From the cell containing the given text, extract its center point as (x, y) coordinate. 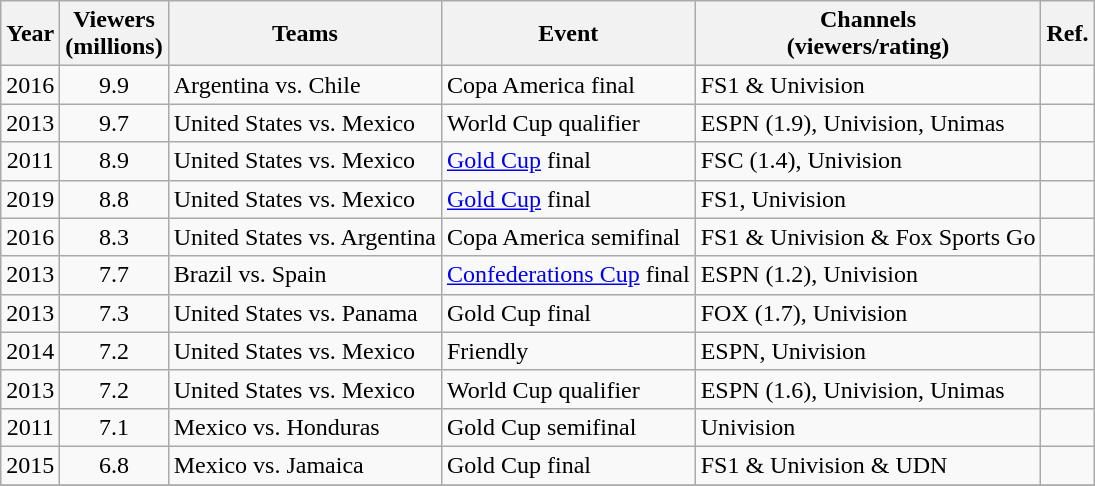
Univision (868, 427)
Teams (304, 34)
2014 (30, 351)
Gold Cup semifinal (568, 427)
Mexico vs. Honduras (304, 427)
Mexico vs. Jamaica (304, 465)
Ref. (1068, 34)
7.1 (114, 427)
Argentina vs. Chile (304, 85)
ESPN (1.9), Univision, Unimas (868, 123)
FS1 & Univision & UDN (868, 465)
Copa America final (568, 85)
United States vs. Argentina (304, 237)
Event (568, 34)
ESPN (1.2), Univision (868, 275)
7.7 (114, 275)
Copa America semifinal (568, 237)
FS1, Univision (868, 199)
9.9 (114, 85)
ESPN (1.6), Univision, Unimas (868, 389)
FOX (1.7), Univision (868, 313)
9.7 (114, 123)
8.9 (114, 161)
2015 (30, 465)
FS1 & Univision (868, 85)
7.3 (114, 313)
Channels (viewers/rating) (868, 34)
Friendly (568, 351)
2019 (30, 199)
FS1 & Univision & Fox Sports Go (868, 237)
8.3 (114, 237)
Viewers (millions) (114, 34)
6.8 (114, 465)
Brazil vs. Spain (304, 275)
Year (30, 34)
United States vs. Panama (304, 313)
Confederations Cup final (568, 275)
FSC (1.4), Univision (868, 161)
8.8 (114, 199)
ESPN, Univision (868, 351)
